From the cell containing the given text, extract its center point as [x, y] coordinate. 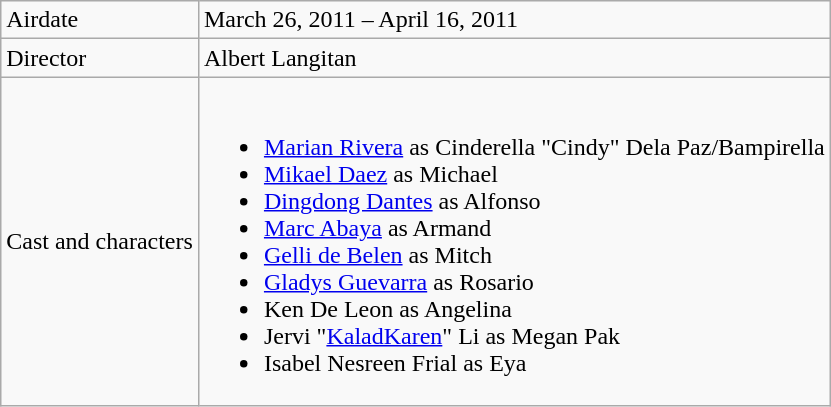
Director [100, 58]
Airdate [100, 20]
Albert Langitan [514, 58]
Cast and characters [100, 242]
March 26, 2011 – April 16, 2011 [514, 20]
